For the text-containing cell, return its midpoint in (x, y) coordinate format. 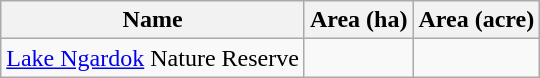
Lake Ngardok Nature Reserve (153, 58)
Name (153, 20)
Area (acre) (476, 20)
Area (ha) (358, 20)
